Extract the [x, y] coordinate from the center of the cell holding the provided text.  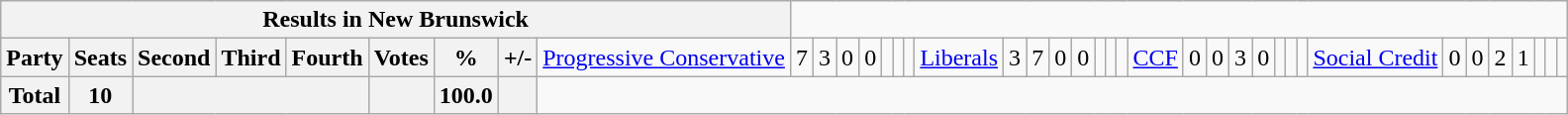
100.0 [465, 95]
Social Credit [1376, 57]
% [465, 57]
1 [1522, 57]
Results in New Brunswick [396, 20]
Progressive Conservative [664, 57]
Liberals [959, 57]
Second [174, 57]
10 [100, 95]
Party [35, 57]
Fourth [327, 57]
Seats [100, 57]
Votes [401, 57]
Third [251, 57]
CCF [1155, 57]
Total [35, 95]
2 [1501, 57]
+/- [517, 57]
